Scan for the cell matching the given text and deliver its [x, y] coordinate at center. 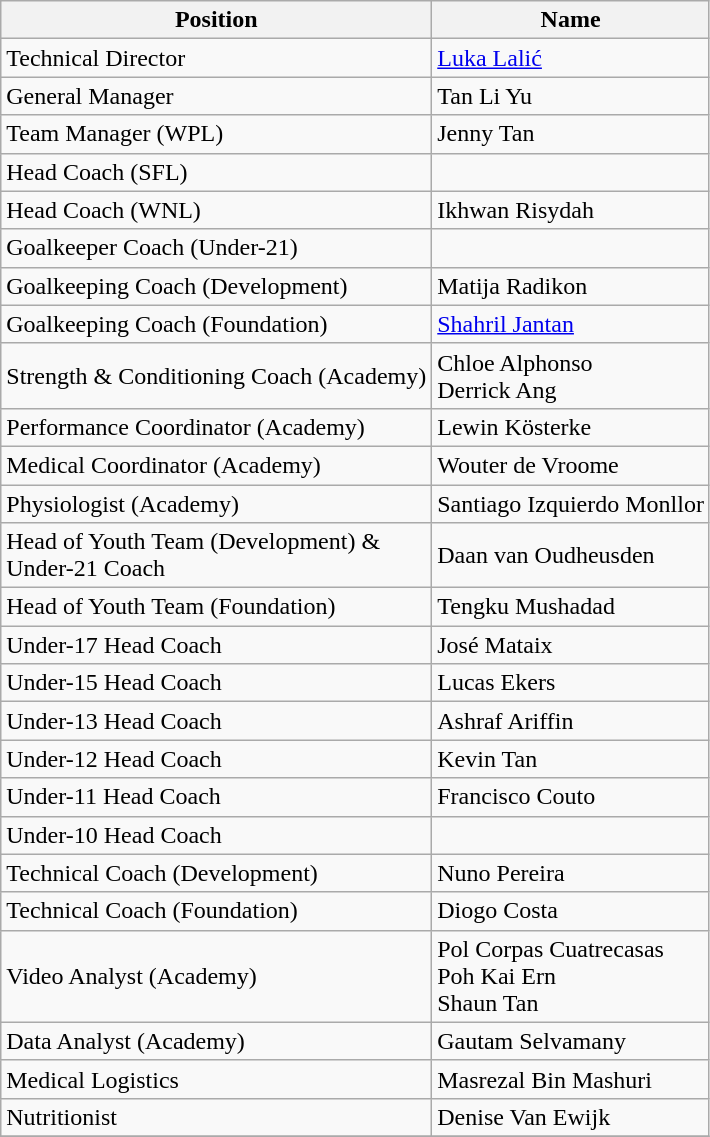
General Manager [216, 96]
Under-17 Head Coach [216, 645]
Strength & Conditioning Coach (Academy) [216, 376]
Masrezal Bin Mashuri [571, 1079]
Nutritionist [216, 1117]
Tan Li Yu [571, 96]
Technical Coach (Development) [216, 873]
Technical Director [216, 58]
Head of Youth Team (Foundation) [216, 607]
Tengku Mushadad [571, 607]
José Mataix [571, 645]
Nuno Pereira [571, 873]
Kevin Tan [571, 759]
Head of Youth Team (Development) & Under-21 Coach [216, 556]
Denise Van Ewijk [571, 1117]
Pol Corpas Cuatrecasas Poh Kai Ern Shaun Tan [571, 976]
Name [571, 20]
Goalkeeper Coach (Under-21) [216, 248]
Under-12 Head Coach [216, 759]
Under-13 Head Coach [216, 721]
Gautam Selvamany [571, 1041]
Jenny Tan [571, 134]
Performance Coordinator (Academy) [216, 427]
Technical Coach (Foundation) [216, 911]
Video Analyst (Academy) [216, 976]
Medical Logistics [216, 1079]
Ikhwan Risydah [571, 210]
Head Coach (WNL) [216, 210]
Goalkeeping Coach (Foundation) [216, 324]
Santiago Izquierdo Monllor [571, 503]
Lucas Ekers [571, 683]
Diogo Costa [571, 911]
Shahril Jantan [571, 324]
Under-11 Head Coach [216, 797]
Goalkeeping Coach (Development) [216, 286]
Position [216, 20]
Lewin Kösterke [571, 427]
Ashraf Ariffin [571, 721]
Francisco Couto [571, 797]
Chloe Alphonso Derrick Ang [571, 376]
Data Analyst (Academy) [216, 1041]
Luka Lalić [571, 58]
Medical Coordinator (Academy) [216, 465]
Matija Radikon [571, 286]
Team Manager (WPL) [216, 134]
Physiologist (Academy) [216, 503]
Daan van Oudheusden [571, 556]
Wouter de Vroome [571, 465]
Under-15 Head Coach [216, 683]
Head Coach (SFL) [216, 172]
Under-10 Head Coach [216, 835]
